Return [X, Y] of the center of cell containing provided text 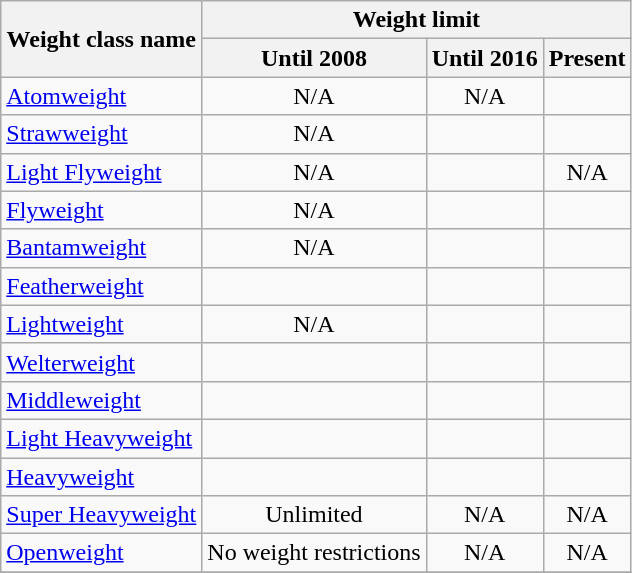
Unlimited [314, 515]
Weight class name [102, 39]
No weight restrictions [314, 553]
Openweight [102, 553]
Featherweight [102, 286]
Middleweight [102, 400]
Light Heavyweight [102, 438]
Lightweight [102, 324]
Bantamweight [102, 248]
Light Flyweight [102, 172]
Heavyweight [102, 477]
Weight limit [416, 20]
Super Heavyweight [102, 515]
Strawweight [102, 134]
Until 2016 [484, 58]
Atomweight [102, 96]
Until 2008 [314, 58]
Flyweight [102, 210]
Present [587, 58]
Welterweight [102, 362]
